Capture the cell that displays the provided text and extract its [X, Y] central coordinate. 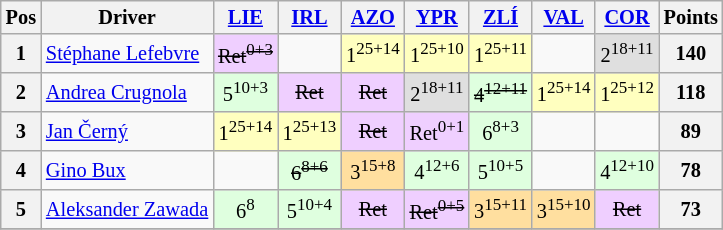
ZLÍ [500, 17]
510+5 [500, 170]
2 [21, 92]
Ret0+3 [246, 54]
412+10 [626, 170]
78 [691, 170]
315+8 [372, 170]
68+6 [310, 170]
315+11 [500, 210]
4 [21, 170]
Andrea Crugnola [127, 92]
412+6 [438, 170]
125+12 [626, 92]
73 [691, 210]
LIE [246, 17]
68+3 [500, 132]
5 [21, 210]
Gino Bux [127, 170]
315+10 [564, 210]
COR [626, 17]
Pos [21, 17]
Aleksander Zawada [127, 210]
125+10 [438, 54]
IRL [310, 17]
Points [691, 17]
510+3 [246, 92]
89 [691, 132]
412+11 [500, 92]
510+4 [310, 210]
VAL [564, 17]
125+11 [500, 54]
Jan Černý [127, 132]
125+13 [310, 132]
Ret0+1 [438, 132]
Ret0+5 [438, 210]
140 [691, 54]
YPR [438, 17]
1 [21, 54]
118 [691, 92]
AZO [372, 17]
Driver [127, 17]
68 [246, 210]
Stéphane Lefebvre [127, 54]
3 [21, 132]
